For the text-containing cell, return its midpoint in [X, Y] coordinate format. 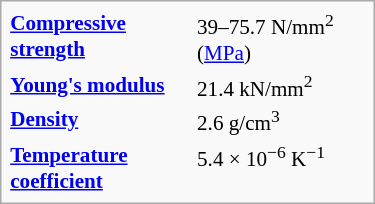
2.6 g/cm3 [282, 122]
Temperature coefficient [101, 168]
39–75.7 N/mm2 (MPa) [282, 38]
5.4 × 10−6 K−1 [282, 168]
Young's modulus [101, 86]
Density [101, 122]
21.4 kN/mm2 [282, 86]
Compressive strength [101, 38]
